Output the [x, y] coordinate of the center of the cell containing the given text.  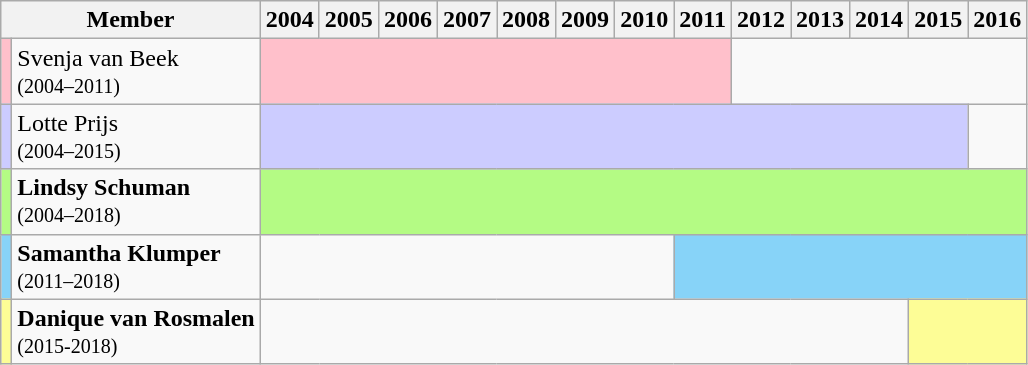
2008 [526, 20]
Samantha Klumper (2011–2018) [136, 266]
2012 [760, 20]
2005 [348, 20]
Svenja van Beek(2004–2011) [136, 72]
2014 [880, 20]
Member [131, 20]
Lindsy Schuman(2004–2018) [136, 202]
2004 [290, 20]
2010 [644, 20]
2011 [703, 20]
2013 [820, 20]
Lotte Prijs(2004–2015) [136, 136]
2015 [938, 20]
2007 [466, 20]
2009 [586, 20]
2016 [998, 20]
Danique van Rosmalen(2015-2018) [136, 332]
2006 [408, 20]
